Determine the (x, y) coordinate at the center of the cell enclosing the given text.  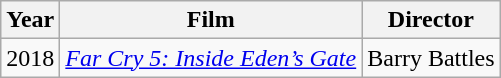
Year (30, 20)
Film (211, 20)
Far Cry 5: Inside Eden’s Gate (211, 58)
2018 (30, 58)
Barry Battles (431, 58)
Director (431, 20)
